Find where the given text appears and provide that cell's center as [X, Y] coordinate. 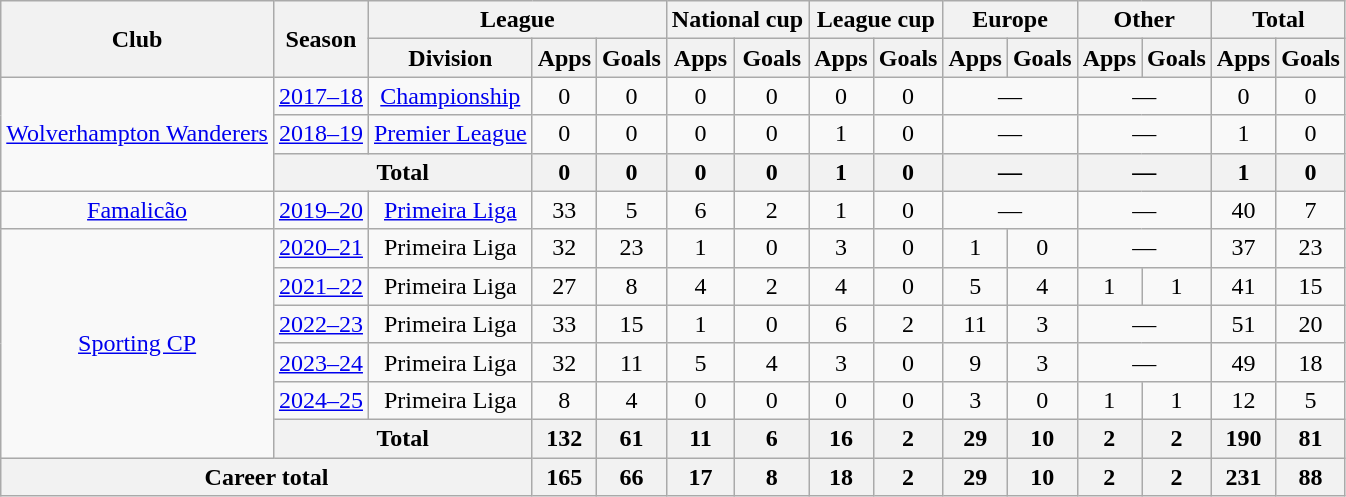
61 [632, 438]
190 [1243, 438]
17 [700, 477]
Championship [450, 96]
Club [138, 39]
41 [1243, 286]
Famalicão [138, 210]
2018–19 [320, 134]
League cup [876, 20]
12 [1243, 400]
88 [1311, 477]
81 [1311, 438]
49 [1243, 362]
National cup [737, 20]
2020–21 [320, 248]
20 [1311, 324]
League [517, 20]
27 [564, 286]
231 [1243, 477]
2021–22 [320, 286]
2023–24 [320, 362]
Europe [1010, 20]
Other [1144, 20]
37 [1243, 248]
2017–18 [320, 96]
2019–20 [320, 210]
51 [1243, 324]
66 [632, 477]
165 [564, 477]
Division [450, 58]
9 [975, 362]
132 [564, 438]
2022–23 [320, 324]
7 [1311, 210]
Wolverhampton Wanderers [138, 134]
Career total [266, 477]
40 [1243, 210]
Sporting CP [138, 343]
16 [841, 438]
Season [320, 39]
Premier League [450, 134]
2024–25 [320, 400]
